Provide the [X, Y] coordinate of the cell's center where the given text is located.  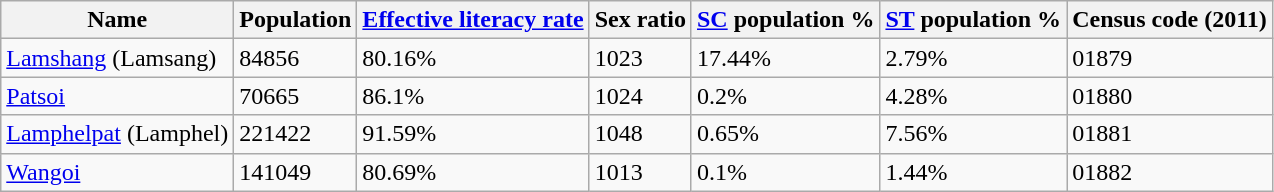
SC population % [785, 20]
01879 [1170, 58]
Lamphelpat (Lamphel) [118, 134]
86.1% [473, 96]
7.56% [974, 134]
01880 [1170, 96]
Census code (2011) [1170, 20]
0.65% [785, 134]
Patsoi [118, 96]
2.79% [974, 58]
17.44% [785, 58]
Sex ratio [640, 20]
91.59% [473, 134]
Name [118, 20]
80.16% [473, 58]
221422 [296, 134]
1023 [640, 58]
Wangoi [118, 172]
70665 [296, 96]
84856 [296, 58]
ST population % [974, 20]
4.28% [974, 96]
1048 [640, 134]
Lamshang (Lamsang) [118, 58]
0.1% [785, 172]
80.69% [473, 172]
0.2% [785, 96]
Effective literacy rate [473, 20]
01881 [1170, 134]
1024 [640, 96]
01882 [1170, 172]
1.44% [974, 172]
1013 [640, 172]
Population [296, 20]
141049 [296, 172]
